Detect which cell encompasses the target text, then output its (X, Y) center coordinate. 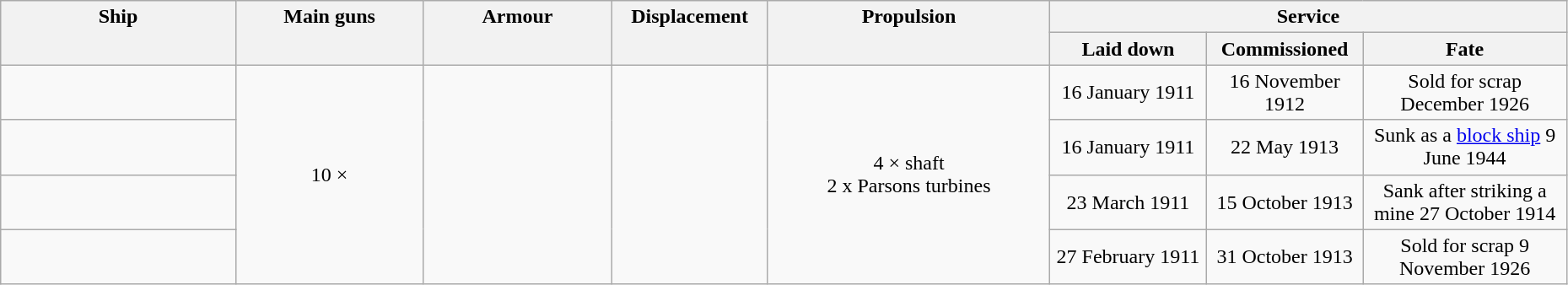
27 February 1911 (1129, 256)
Commissioned (1285, 49)
Sold for scrap December 1926 (1464, 93)
23 March 1911 (1129, 202)
Laid down (1129, 49)
10 × (329, 175)
31 October 1913 (1285, 256)
4 × shaft2 x Parsons turbines (908, 175)
15 October 1913 (1285, 202)
Ship (118, 33)
22 May 1913 (1285, 147)
Armour (518, 33)
Service (1309, 17)
16 November 1912 (1285, 93)
Propulsion (908, 33)
Sunk as a block ship 9 June 1944 (1464, 147)
Sank after striking a mine 27 October 1914 (1464, 202)
Displacement (690, 33)
Sold for scrap 9 November 1926 (1464, 256)
Main guns (329, 33)
Fate (1464, 49)
